Determine the [x, y] coordinate at the center of the cell enclosing the given text.  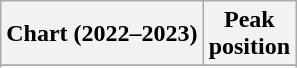
Peakposition [249, 34]
Chart (2022–2023) [102, 34]
